For the text-containing cell, return its midpoint in [x, y] coordinate format. 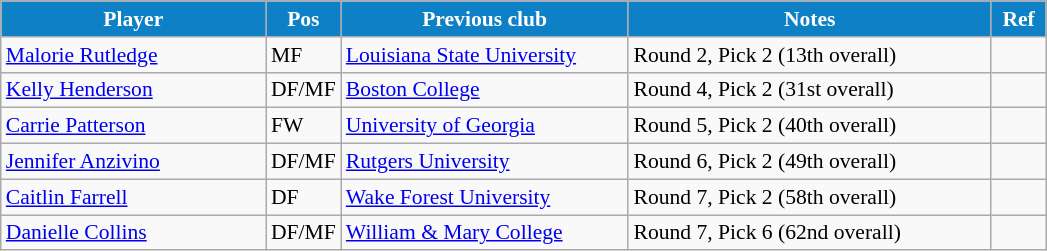
Louisiana State University [485, 55]
University of Georgia [485, 126]
Rutgers University [485, 162]
FW [304, 126]
DF [304, 197]
William & Mary College [485, 233]
MF [304, 55]
Wake Forest University [485, 197]
Danielle Collins [134, 233]
Malorie Rutledge [134, 55]
Jennifer Anzivino [134, 162]
Caitlin Farrell [134, 197]
Kelly Henderson [134, 90]
Player [134, 19]
Round 7, Pick 2 (58th overall) [810, 197]
Round 7, Pick 6 (62nd overall) [810, 233]
Ref [1018, 19]
Round 2, Pick 2 (13th overall) [810, 55]
Notes [810, 19]
Previous club [485, 19]
Boston College [485, 90]
Round 5, Pick 2 (40th overall) [810, 126]
Carrie Patterson [134, 126]
Round 4, Pick 2 (31st overall) [810, 90]
Round 6, Pick 2 (49th overall) [810, 162]
Pos [304, 19]
